Identify which cell holds the provided text, then report its [x, y] central coordinate. 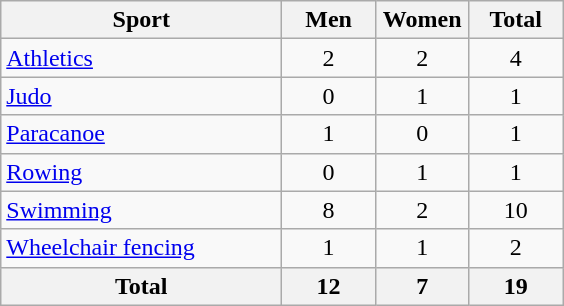
Women [422, 20]
Paracanoe [142, 134]
10 [516, 210]
7 [422, 286]
Swimming [142, 210]
Wheelchair fencing [142, 248]
12 [329, 286]
Men [329, 20]
Sport [142, 20]
8 [329, 210]
Rowing [142, 172]
4 [516, 58]
19 [516, 286]
Judo [142, 96]
Athletics [142, 58]
